From the cell containing the given text, extract its center point as (x, y) coordinate. 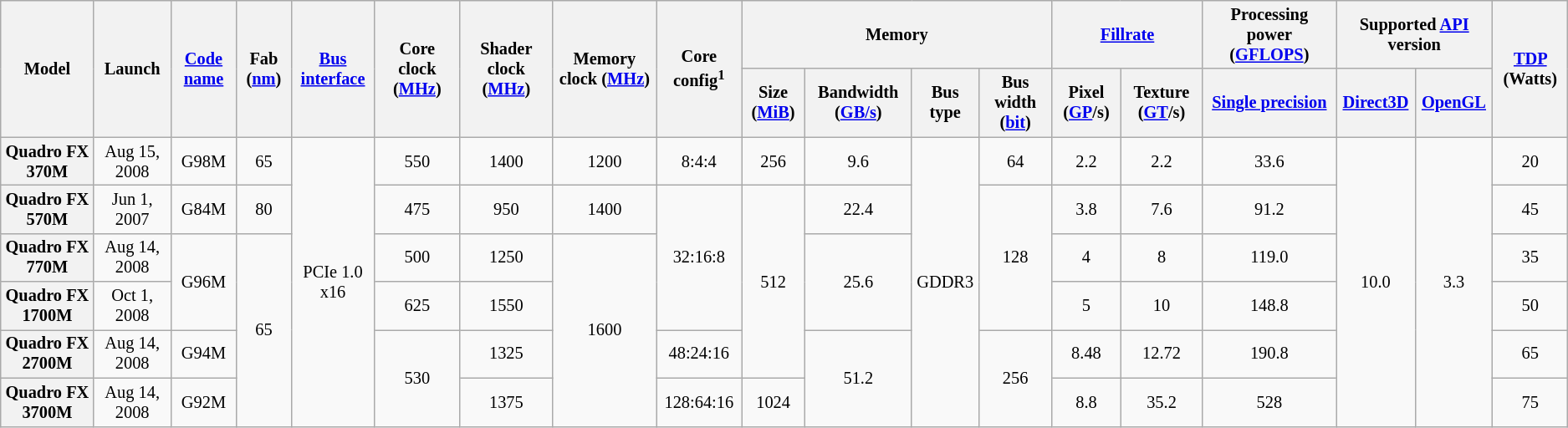
25.6 (859, 281)
1200 (605, 161)
Texture (GT/s) (1162, 103)
91.2 (1269, 209)
Code name (204, 69)
45 (1530, 209)
64 (1015, 161)
1024 (774, 402)
Quadro FX 370M (47, 161)
Jun 1, 2007 (132, 209)
1600 (605, 329)
950 (507, 209)
Bus interface (333, 69)
3.8 (1086, 209)
148.8 (1269, 306)
20 (1530, 161)
Bus type (945, 103)
1250 (507, 257)
Core config1 (699, 69)
625 (417, 306)
8 (1162, 257)
Memory clock (MHz) (605, 69)
Model (47, 69)
1325 (507, 354)
Bandwidth (GB/s) (859, 103)
32:16:8 (699, 257)
Pixel (GP/s) (1086, 103)
8.48 (1086, 354)
Single precision (1269, 103)
8:4:4 (699, 161)
528 (1269, 402)
50 (1530, 306)
Oct 1, 2008 (132, 306)
550 (417, 161)
12.72 (1162, 354)
10.0 (1376, 282)
Size (MiB) (774, 103)
G92M (204, 402)
1550 (507, 306)
7.6 (1162, 209)
Aug 15, 2008 (132, 161)
33.6 (1269, 161)
48:24:16 (699, 354)
Processing power (GFLOPS) (1269, 34)
128 (1015, 257)
OpenGL (1453, 103)
Fillrate (1127, 34)
Shader clock (MHz) (507, 69)
8.8 (1086, 402)
22.4 (859, 209)
Supported API version (1415, 34)
GDDR3 (945, 282)
Quadro FX 770M (47, 257)
G96M (204, 281)
35 (1530, 257)
TDP (Watts) (1530, 69)
Quadro FX 2700M (47, 354)
51.2 (859, 378)
119.0 (1269, 257)
Quadro FX 570M (47, 209)
475 (417, 209)
Direct3D (1376, 103)
9.6 (859, 161)
Core clock (MHz) (417, 69)
10 (1162, 306)
PCIe 1.0 x16 (333, 282)
190.8 (1269, 354)
80 (264, 209)
Memory (896, 34)
5 (1086, 306)
Bus width (bit) (1015, 103)
75 (1530, 402)
530 (417, 378)
Quadro FX 3700M (47, 402)
Fab (nm) (264, 69)
G84M (204, 209)
512 (774, 281)
4 (1086, 257)
Quadro FX 1700M (47, 306)
500 (417, 257)
G94M (204, 354)
1375 (507, 402)
3.3 (1453, 282)
Launch (132, 69)
G98M (204, 161)
35.2 (1162, 402)
128:64:16 (699, 402)
